Locate the cell with the specified text and output its [X, Y] center coordinate. 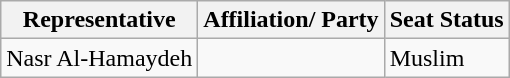
Nasr Al-Hamaydeh [100, 58]
Seat Status [446, 20]
Muslim [446, 58]
Representative [100, 20]
Affiliation/ Party [291, 20]
